Detect which cell encompasses the target text, then output its (X, Y) center coordinate. 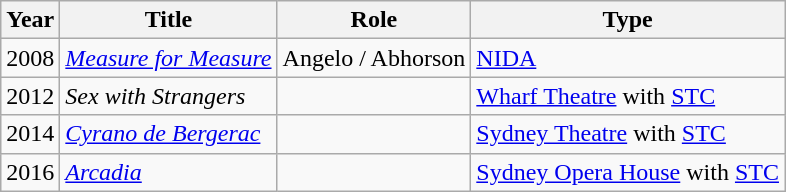
Year (30, 20)
Sydney Theatre with STC (628, 134)
2012 (30, 96)
Angelo / Abhorson (374, 58)
Sex with Strangers (168, 96)
Cyrano de Bergerac (168, 134)
Measure for Measure (168, 58)
NIDA (628, 58)
Sydney Opera House with STC (628, 172)
2008 (30, 58)
Type (628, 20)
Arcadia (168, 172)
Title (168, 20)
2014 (30, 134)
Wharf Theatre with STC (628, 96)
Role (374, 20)
2016 (30, 172)
